Identify which cell holds the provided text, then report its [X, Y] central coordinate. 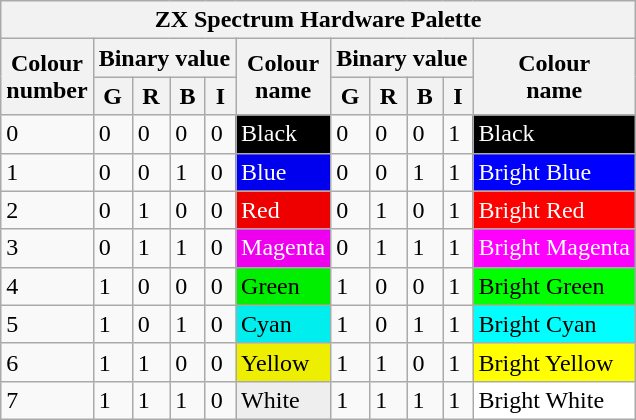
Magenta [284, 248]
6 [47, 362]
Blue [284, 172]
Red [284, 210]
Bright Magenta [554, 248]
3 [47, 248]
Bright Yellow [554, 362]
Bright Cyan [554, 324]
Bright White [554, 400]
Bright Red [554, 210]
5 [47, 324]
Cyan [284, 324]
ZX Spectrum Hardware Palette [318, 20]
7 [47, 400]
Yellow [284, 362]
Colournumber [47, 77]
Bright Green [554, 286]
Bright Blue [554, 172]
4 [47, 286]
White [284, 400]
2 [47, 210]
Green [284, 286]
